Determine the [x, y] coordinate at the center of the cell enclosing the given text.  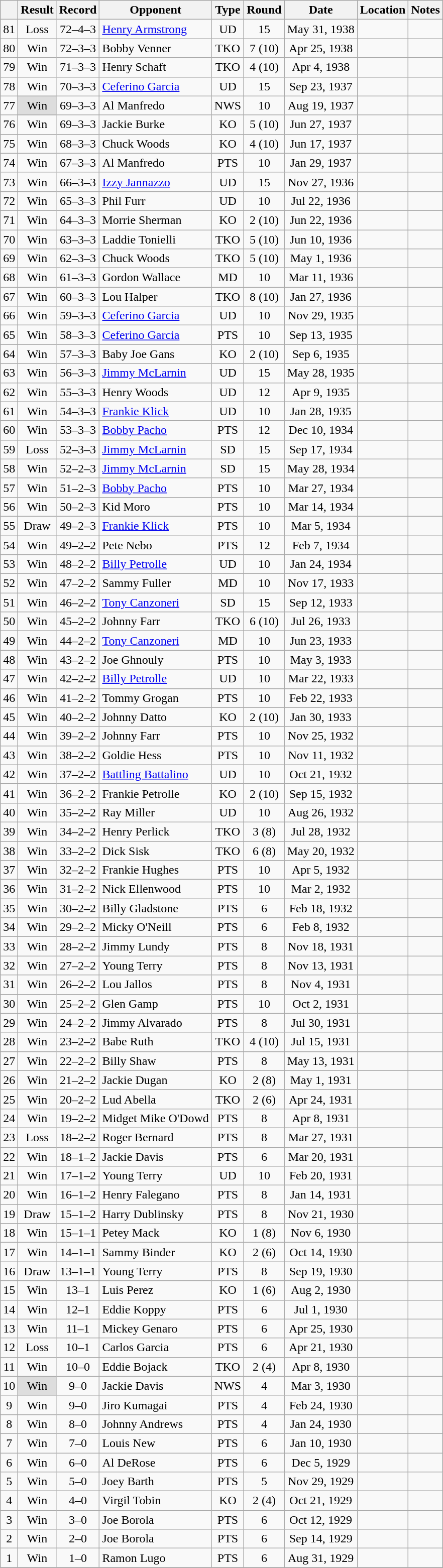
62 [9, 392]
Apr 24, 1931 [320, 1099]
Location [383, 10]
49 [9, 641]
Oct 21, 1929 [320, 1501]
65–3–3 [78, 201]
40–2–2 [78, 717]
16 [9, 1271]
Sep 6, 1935 [320, 354]
Henry Woods [156, 392]
34–2–2 [78, 831]
Nov 29, 1929 [320, 1482]
Virgil Tobin [156, 1501]
47–2–2 [78, 583]
Nov 29, 1935 [320, 316]
53–3–3 [78, 430]
25–2–2 [78, 1004]
42 [9, 774]
Jan 24, 1934 [320, 564]
Pete Nebo [156, 545]
70 [9, 239]
15–1–2 [78, 1214]
11 [9, 1367]
63 [9, 373]
Sep 12, 1933 [320, 602]
Al DeRose [156, 1463]
39–2–2 [78, 736]
Sep 13, 1935 [320, 335]
Apr 8, 1930 [320, 1367]
Phil Furr [156, 201]
Dick Sisk [156, 851]
Carlos Garcia [156, 1348]
Jan 10, 1930 [320, 1443]
Jimmy Alvarado [156, 1023]
55 [9, 526]
20 [9, 1195]
13–1–1 [78, 1271]
Jun 27, 1937 [320, 125]
Frankie Petrolle [156, 793]
50–2–3 [78, 507]
22 [9, 1156]
Glen Gamp [156, 1004]
Tommy Grogan [156, 698]
Sep 17, 1934 [320, 449]
21–2–2 [78, 1080]
71–3–3 [78, 67]
57–3–3 [78, 354]
45–2–2 [78, 622]
64–3–3 [78, 220]
Feb 8, 1932 [320, 927]
27 [9, 1061]
47 [9, 679]
Jimmy Lundy [156, 946]
21 [9, 1176]
69 [9, 259]
Mar 20, 1931 [320, 1156]
72 [9, 201]
Mickey Genaro [156, 1329]
Goldie Hess [156, 755]
52–3–3 [78, 449]
Jan 29, 1937 [320, 163]
45 [9, 717]
Laddie Tonielli [156, 239]
31 [9, 985]
70–3–3 [78, 86]
Izzy Jannazzo [156, 182]
Mar 14, 1934 [320, 507]
Luis Perez [156, 1290]
77 [9, 105]
29–2–2 [78, 927]
9 [9, 1405]
Mar 27, 1934 [320, 488]
Aug 19, 1937 [320, 105]
23 [9, 1137]
Feb 7, 1934 [320, 545]
38–2–2 [78, 755]
Jul 22, 1936 [320, 201]
Jan 28, 1935 [320, 411]
Type [228, 10]
2 [9, 1539]
May 28, 1935 [320, 373]
Aug 2, 1930 [320, 1290]
48–2–2 [78, 564]
56–3–3 [78, 373]
67 [9, 297]
63–3–3 [78, 239]
54 [9, 545]
60–3–3 [78, 297]
62–3–3 [78, 259]
13–1 [78, 1290]
Lou Halper [156, 297]
Midget Mike O'Dowd [156, 1118]
7 [9, 1443]
4–0 [78, 1501]
Apr 9, 1935 [320, 392]
Round [264, 10]
Sammy Fuller [156, 583]
66 [9, 316]
Nov 6, 1930 [320, 1233]
1–0 [78, 1558]
Jackie Burke [156, 125]
32–2–2 [78, 870]
24 [9, 1118]
Jiro Kumagai [156, 1405]
Sep 15, 1932 [320, 793]
57 [9, 488]
Notes [425, 10]
28–2–2 [78, 946]
Jul 26, 1933 [320, 622]
Feb 24, 1930 [320, 1405]
35–2–2 [78, 812]
Feb 18, 1932 [320, 908]
76 [9, 125]
Jun 23, 1933 [320, 641]
30–2–2 [78, 908]
32 [9, 966]
Nick Ellenwood [156, 889]
Roger Bernard [156, 1137]
54–3–3 [78, 411]
37–2–2 [78, 774]
Jul 15, 1931 [320, 1042]
31–2–2 [78, 889]
68 [9, 278]
Henry Schaft [156, 67]
26 [9, 1080]
Jan 27, 1936 [320, 297]
33 [9, 946]
5–0 [78, 1482]
Lou Jallos [156, 985]
6–0 [78, 1463]
Billy Gladstone [156, 908]
52–2–3 [78, 468]
Sep 14, 1929 [320, 1539]
58–3–3 [78, 335]
Jul 1, 1930 [320, 1309]
25 [9, 1099]
1 (6) [264, 1290]
Jun 17, 1937 [320, 144]
51–2–3 [78, 488]
Oct 21, 1932 [320, 774]
Nov 4, 1931 [320, 985]
80 [9, 48]
8 (10) [264, 297]
29 [9, 1023]
56 [9, 507]
Jun 10, 1936 [320, 239]
2 (8) [264, 1080]
46 [9, 698]
Record [78, 10]
51 [9, 602]
41 [9, 793]
17 [9, 1252]
May 1, 1931 [320, 1080]
Ray Miller [156, 812]
1 (8) [264, 1233]
Jan 14, 1931 [320, 1195]
8–0 [78, 1424]
27–2–2 [78, 966]
Jan 24, 1930 [320, 1424]
79 [9, 67]
Morrie Sherman [156, 220]
60 [9, 430]
59–3–3 [78, 316]
3 (8) [264, 831]
Mar 3, 1930 [320, 1386]
Dec 5, 1929 [320, 1463]
Eddie Bojack [156, 1367]
Johnny Andrews [156, 1424]
14–1–1 [78, 1252]
Gordon Wallace [156, 278]
81 [9, 29]
Date [320, 10]
Petey Mack [156, 1233]
Henry Falegano [156, 1195]
Joey Barth [156, 1482]
Johnny Datto [156, 717]
12–1 [78, 1309]
49–2–3 [78, 526]
68–3–3 [78, 144]
30 [9, 1004]
15–1–1 [78, 1233]
May 1, 1936 [320, 259]
36 [9, 889]
May 13, 1931 [320, 1061]
28 [9, 1042]
Jul 28, 1932 [320, 831]
71 [9, 220]
33–2–2 [78, 851]
22–2–2 [78, 1061]
May 20, 1932 [320, 851]
Sammy Binder [156, 1252]
May 31, 1938 [320, 29]
10–1 [78, 1348]
61–3–3 [78, 278]
Nov 13, 1931 [320, 966]
13 [9, 1329]
Feb 20, 1931 [320, 1176]
72–4–3 [78, 29]
19 [9, 1214]
2–0 [78, 1539]
58 [9, 468]
Lud Abella [156, 1099]
42–2–2 [78, 679]
Bobby Venner [156, 48]
39 [9, 831]
Joe Ghnouly [156, 660]
59 [9, 449]
Oct 2, 1931 [320, 1004]
Nov 18, 1931 [320, 946]
Henry Armstrong [156, 29]
Sep 19, 1930 [320, 1271]
72–3–3 [78, 48]
14 [9, 1309]
Eddie Koppy [156, 1309]
Mar 22, 1933 [320, 679]
10–0 [78, 1367]
35 [9, 908]
Ramon Lugo [156, 1558]
Apr 25, 1938 [320, 48]
1 [9, 1558]
Oct 14, 1930 [320, 1252]
Apr 5, 1932 [320, 870]
50 [9, 622]
Aug 31, 1929 [320, 1558]
75 [9, 144]
Jan 30, 1933 [320, 717]
16–1–2 [78, 1195]
46–2–2 [78, 602]
7–0 [78, 1443]
18 [9, 1233]
Kid Moro [156, 507]
Billy Shaw [156, 1061]
19–2–2 [78, 1118]
Mar 5, 1934 [320, 526]
Jul 30, 1931 [320, 1023]
41–2–2 [78, 698]
17–1–2 [78, 1176]
Feb 22, 1933 [320, 698]
Mar 11, 1936 [320, 278]
36–2–2 [78, 793]
23–2–2 [78, 1042]
3–0 [78, 1520]
Henry Perlick [156, 831]
Harry Dublinsky [156, 1214]
40 [9, 812]
Jun 22, 1936 [320, 220]
26–2–2 [78, 985]
Jackie Dugan [156, 1080]
Apr 21, 1930 [320, 1348]
Micky O'Neill [156, 927]
65 [9, 335]
44–2–2 [78, 641]
38 [9, 851]
52 [9, 583]
Oct 12, 1929 [320, 1520]
74 [9, 163]
37 [9, 870]
34 [9, 927]
6 (10) [264, 622]
55–3–3 [78, 392]
73 [9, 182]
Dec 10, 1934 [320, 430]
Nov 25, 1932 [320, 736]
53 [9, 564]
Apr 8, 1931 [320, 1118]
Aug 26, 1932 [320, 812]
Frankie Hughes [156, 870]
61 [9, 411]
20–2–2 [78, 1099]
44 [9, 736]
67–3–3 [78, 163]
Result [37, 10]
Nov 21, 1930 [320, 1214]
18–1–2 [78, 1156]
11–1 [78, 1329]
Mar 27, 1931 [320, 1137]
Sep 23, 1937 [320, 86]
78 [9, 86]
Babe Ruth [156, 1042]
May 28, 1934 [320, 468]
24–2–2 [78, 1023]
43–2–2 [78, 660]
49–2–2 [78, 545]
Battling Battalino [156, 774]
Mar 2, 1932 [320, 889]
7 (10) [264, 48]
Nov 27, 1936 [320, 182]
18–2–2 [78, 1137]
64 [9, 354]
3 [9, 1520]
43 [9, 755]
Apr 25, 1930 [320, 1329]
Baby Joe Gans [156, 354]
Opponent [156, 10]
66–3–3 [78, 182]
48 [9, 660]
Nov 17, 1933 [320, 583]
6 (8) [264, 851]
Nov 11, 1932 [320, 755]
May 3, 1933 [320, 660]
Louis New [156, 1443]
Apr 4, 1938 [320, 67]
